Determine the (x, y) coordinate at the center of the cell enclosing the given text.  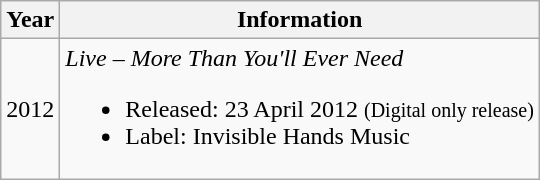
2012 (30, 109)
Live – More Than You'll Ever NeedReleased: 23 April 2012 (Digital only release)Label: Invisible Hands Music (300, 109)
Information (300, 20)
Year (30, 20)
